Find where the given text appears and provide that cell's center as [x, y] coordinate. 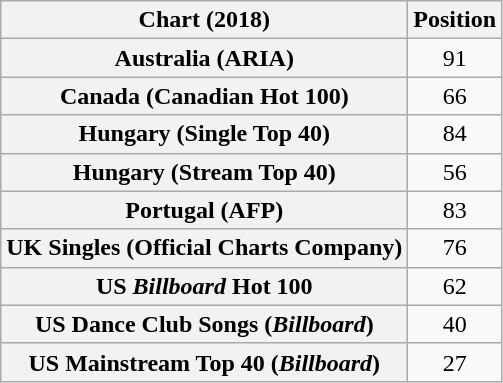
Hungary (Stream Top 40) [204, 172]
91 [455, 58]
Chart (2018) [204, 20]
Portugal (AFP) [204, 210]
83 [455, 210]
US Billboard Hot 100 [204, 286]
Australia (ARIA) [204, 58]
US Mainstream Top 40 (Billboard) [204, 362]
US Dance Club Songs (Billboard) [204, 324]
40 [455, 324]
76 [455, 248]
Hungary (Single Top 40) [204, 134]
Position [455, 20]
66 [455, 96]
Canada (Canadian Hot 100) [204, 96]
84 [455, 134]
62 [455, 286]
56 [455, 172]
27 [455, 362]
UK Singles (Official Charts Company) [204, 248]
